Extract the (x, y) coordinate from the center of the cell holding the provided text.  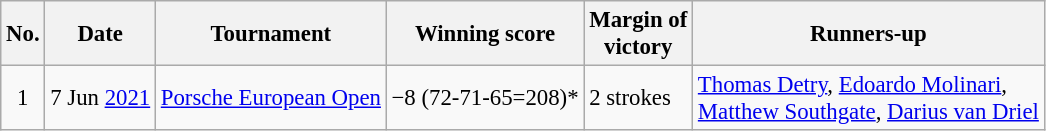
Winning score (485, 34)
Margin ofvictory (638, 34)
Porsche European Open (270, 98)
−8 (72-71-65=208)* (485, 98)
No. (23, 34)
7 Jun 2021 (100, 98)
Date (100, 34)
Runners-up (869, 34)
Thomas Detry, Edoardo Molinari, Matthew Southgate, Darius van Driel (869, 98)
Tournament (270, 34)
1 (23, 98)
2 strokes (638, 98)
